Capture the cell that displays the provided text and extract its (X, Y) central coordinate. 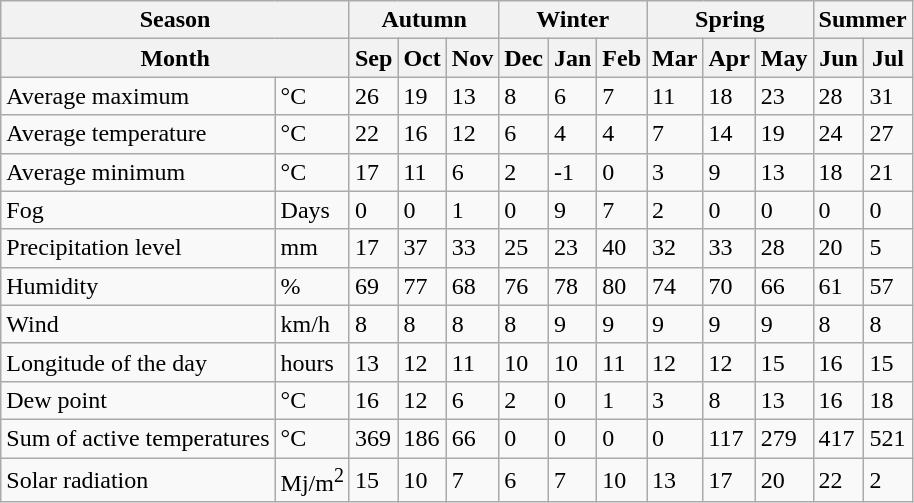
57 (888, 286)
417 (838, 438)
21 (888, 172)
117 (729, 438)
Jun (838, 58)
Days (312, 210)
69 (373, 286)
78 (572, 286)
521 (888, 438)
Sum of active temperatures (138, 438)
% (312, 286)
Month (176, 58)
5 (888, 248)
Summer (862, 20)
Feb (622, 58)
32 (675, 248)
Wind (138, 324)
25 (524, 248)
186 (422, 438)
40 (622, 248)
Mj/m2 (312, 480)
Average minimum (138, 172)
Jul (888, 58)
369 (373, 438)
Winter (573, 20)
26 (373, 96)
279 (784, 438)
Solar radiation (138, 480)
37 (422, 248)
Dew point (138, 400)
Autumn (424, 20)
km/h (312, 324)
Average temperature (138, 134)
80 (622, 286)
31 (888, 96)
70 (729, 286)
-1 (572, 172)
14 (729, 134)
Humidity (138, 286)
Season (176, 20)
Nov (472, 58)
Apr (729, 58)
76 (524, 286)
74 (675, 286)
hours (312, 362)
Longitude of the day (138, 362)
Mar (675, 58)
77 (422, 286)
Jan (572, 58)
68 (472, 286)
Average maximum (138, 96)
Dec (524, 58)
May (784, 58)
24 (838, 134)
mm (312, 248)
Fog (138, 210)
27 (888, 134)
Spring (730, 20)
Precipitation level (138, 248)
Oct (422, 58)
Sep (373, 58)
61 (838, 286)
